Capture the cell that displays the provided text and extract its [x, y] central coordinate. 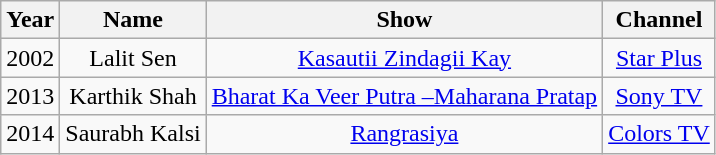
Karthik Shah [133, 96]
2014 [30, 134]
Kasautii Zindagii Kay [404, 58]
2013 [30, 96]
Channel [660, 20]
Sony TV [660, 96]
Lalit Sen [133, 58]
Saurabh Kalsi [133, 134]
Show [404, 20]
Name [133, 20]
Rangrasiya [404, 134]
Star Plus [660, 58]
Year [30, 20]
Bharat Ka Veer Putra –Maharana Pratap [404, 96]
Colors TV [660, 134]
2002 [30, 58]
